Output the (X, Y) coordinate of the center of the cell containing the given text.  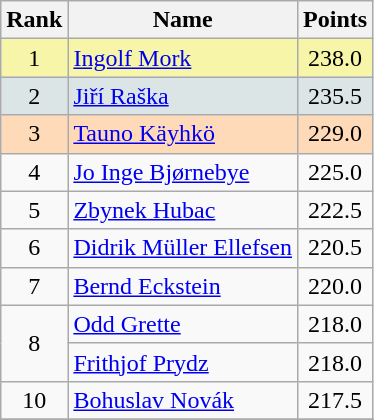
Points (336, 20)
6 (34, 248)
8 (34, 343)
Jiří Raška (183, 96)
Tauno Käyhkö (183, 134)
3 (34, 134)
238.0 (336, 58)
Didrik Müller Ellefsen (183, 248)
10 (34, 400)
1 (34, 58)
Bernd Eckstein (183, 286)
220.0 (336, 286)
217.5 (336, 400)
Ingolf Mork (183, 58)
2 (34, 96)
7 (34, 286)
Zbynek Hubac (183, 210)
Odd Grette (183, 324)
4 (34, 172)
235.5 (336, 96)
Bohuslav Novák (183, 400)
220.5 (336, 248)
229.0 (336, 134)
Name (183, 20)
222.5 (336, 210)
Jo Inge Bjørnebye (183, 172)
Frithjof Prydz (183, 362)
225.0 (336, 172)
5 (34, 210)
Rank (34, 20)
